Provide the [x, y] coordinate of the cell's center where the given text is located.  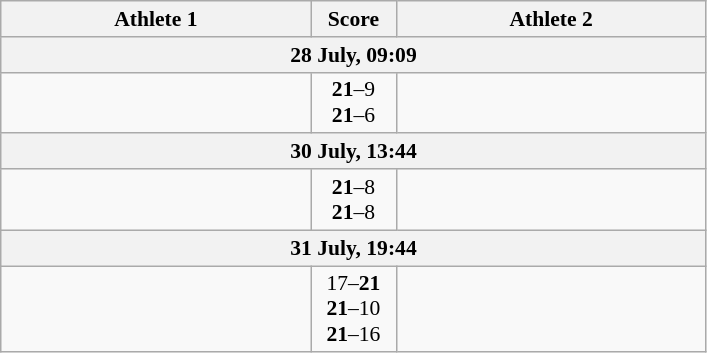
17–2121–1021–16 [354, 310]
Athlete 2 [551, 19]
21–921–6 [354, 102]
30 July, 13:44 [354, 152]
Score [354, 19]
Athlete 1 [156, 19]
31 July, 19:44 [354, 248]
21–821–8 [354, 200]
28 July, 09:09 [354, 55]
